Search for the cell housing the specified text and yield its [X, Y] center coordinate. 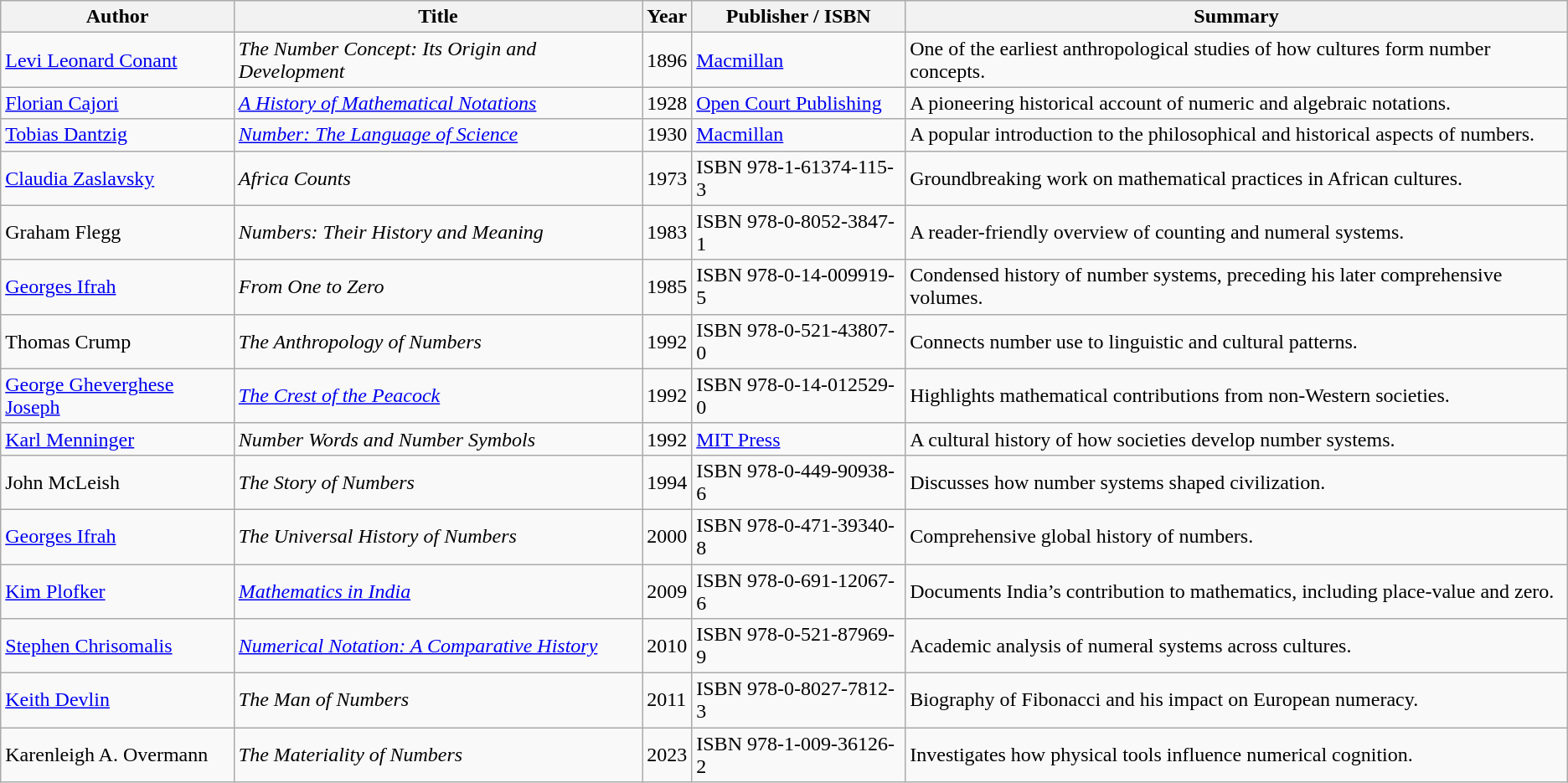
1973 [667, 178]
Thomas Crump [117, 342]
ISBN 978-0-471-39340-8 [799, 536]
Numerical Notation: A Comparative History [437, 646]
ISBN 978-0-691-12067-6 [799, 591]
Tobias Dantzig [117, 135]
Number: The Language of Science [437, 135]
The Story of Numbers [437, 482]
From One to Zero [437, 286]
Stephen Chrisomalis [117, 646]
Title [437, 17]
A History of Mathematical Notations [437, 103]
Number Words and Number Symbols [437, 439]
Investigates how physical tools influence numerical cognition. [1236, 755]
A cultural history of how societies develop number systems. [1236, 439]
ISBN 978-1-009-36126-2 [799, 755]
1985 [667, 286]
Florian Cajori [117, 103]
Karl Menninger [117, 439]
Year [667, 17]
2023 [667, 755]
2000 [667, 536]
Highlights mathematical contributions from non-Western societies. [1236, 395]
Claudia Zaslavsky [117, 178]
1983 [667, 233]
1928 [667, 103]
Academic analysis of numeral systems across cultures. [1236, 646]
One of the earliest anthropological studies of how cultures form number concepts. [1236, 60]
Africa Counts [437, 178]
ISBN 978-0-8027-7812-3 [799, 700]
2010 [667, 646]
Biography of Fibonacci and his impact on European numeracy. [1236, 700]
ISBN 978-0-521-43807-0 [799, 342]
Comprehensive global history of numbers. [1236, 536]
ISBN 978-0-8052-3847-1 [799, 233]
The Crest of the Peacock [437, 395]
2009 [667, 591]
John McLeish [117, 482]
George Gheverghese Joseph [117, 395]
1930 [667, 135]
Documents India’s contribution to mathematics, including place-value and zero. [1236, 591]
Connects number use to linguistic and cultural patterns. [1236, 342]
Groundbreaking work on mathematical practices in African cultures. [1236, 178]
ISBN 978-0-449-90938-6 [799, 482]
Mathematics in India [437, 591]
ISBN 978-0-521-87969-9 [799, 646]
Graham Flegg [117, 233]
1994 [667, 482]
Summary [1236, 17]
2011 [667, 700]
Open Court Publishing [799, 103]
Condensed history of number systems, preceding his later comprehensive volumes. [1236, 286]
Kim Plofker [117, 591]
Keith Devlin [117, 700]
Karenleigh A. Overmann [117, 755]
ISBN 978-0-14-012529-0 [799, 395]
The Materiality of Numbers [437, 755]
The Number Concept: Its Origin and Development [437, 60]
The Man of Numbers [437, 700]
A popular introduction to the philosophical and historical aspects of numbers. [1236, 135]
Numbers: Their History and Meaning [437, 233]
Author [117, 17]
A reader-friendly overview of counting and numeral systems. [1236, 233]
1896 [667, 60]
Levi Leonard Conant [117, 60]
Discusses how number systems shaped civilization. [1236, 482]
MIT Press [799, 439]
Publisher / ISBN [799, 17]
A pioneering historical account of numeric and algebraic notations. [1236, 103]
The Universal History of Numbers [437, 536]
ISBN 978-0-14-009919-5 [799, 286]
ISBN 978-1-61374-115-3 [799, 178]
The Anthropology of Numbers [437, 342]
